Locate the cell with the specified text and output its [x, y] center coordinate. 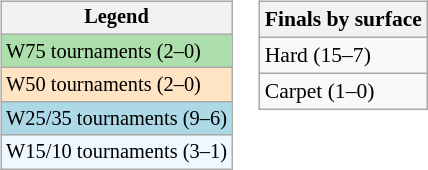
W50 tournaments (2–0) [116, 85]
W15/10 tournaments (3–1) [116, 152]
Carpet (1–0) [344, 91]
W25/35 tournaments (9–6) [116, 119]
Legend [116, 18]
W75 tournaments (2–0) [116, 51]
Finals by surface [344, 20]
Hard (15–7) [344, 55]
